From the cell containing the given text, extract its center point as (x, y) coordinate. 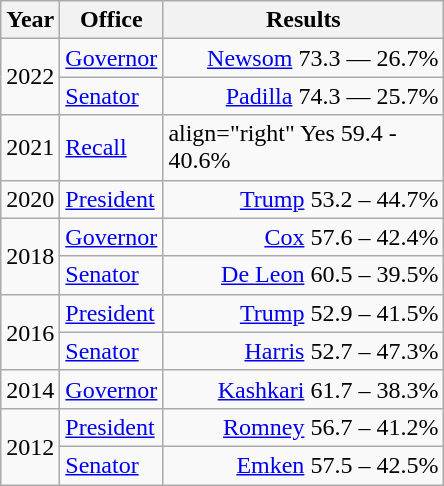
2018 (30, 256)
Kashkari 61.7 – 38.3% (304, 389)
Year (30, 20)
align="right" Yes 59.4 - 40.6% (304, 148)
Trump 52.9 – 41.5% (304, 313)
2016 (30, 332)
Romney 56.7 – 41.2% (304, 427)
2012 (30, 446)
Harris 52.7 – 47.3% (304, 351)
Office (112, 20)
Newsom 73.3 — 26.7% (304, 58)
2022 (30, 77)
Results (304, 20)
Recall (112, 148)
Emken 57.5 – 42.5% (304, 465)
2014 (30, 389)
Padilla 74.3 — 25.7% (304, 96)
Trump 53.2 – 44.7% (304, 199)
2021 (30, 148)
2020 (30, 199)
Cox 57.6 – 42.4% (304, 237)
De Leon 60.5 – 39.5% (304, 275)
